Pinpoint the cell where the given text exists, returning its (x, y) midpoint coordinate. 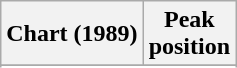
Peakposition (189, 34)
Chart (1989) (72, 34)
